For the text-containing cell, return its midpoint in (X, Y) coordinate format. 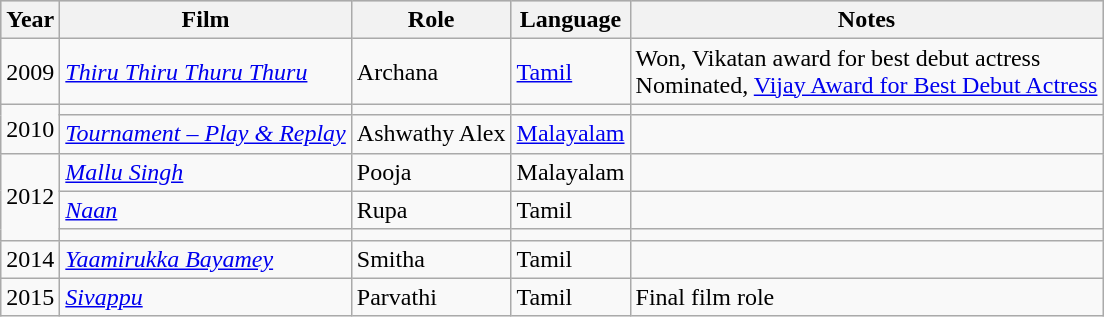
Parvathi (431, 297)
Thiru Thiru Thuru Thuru (206, 72)
Ashwathy Alex (431, 134)
Year (30, 20)
2012 (30, 196)
Notes (866, 20)
Smitha (431, 259)
Rupa (431, 210)
Film (206, 20)
Final film role (866, 297)
Language (570, 20)
2014 (30, 259)
Tournament – Play & Replay (206, 134)
Mallu Singh (206, 172)
Yaamirukka Bayamey (206, 259)
2009 (30, 72)
Won, Vikatan award for best debut actressNominated, Vijay Award for Best Debut Actress (866, 72)
Sivappu (206, 297)
Pooja (431, 172)
Role (431, 20)
Naan (206, 210)
2010 (30, 128)
Archana (431, 72)
2015 (30, 297)
